Pinpoint the cell where the given text exists, returning its (x, y) midpoint coordinate. 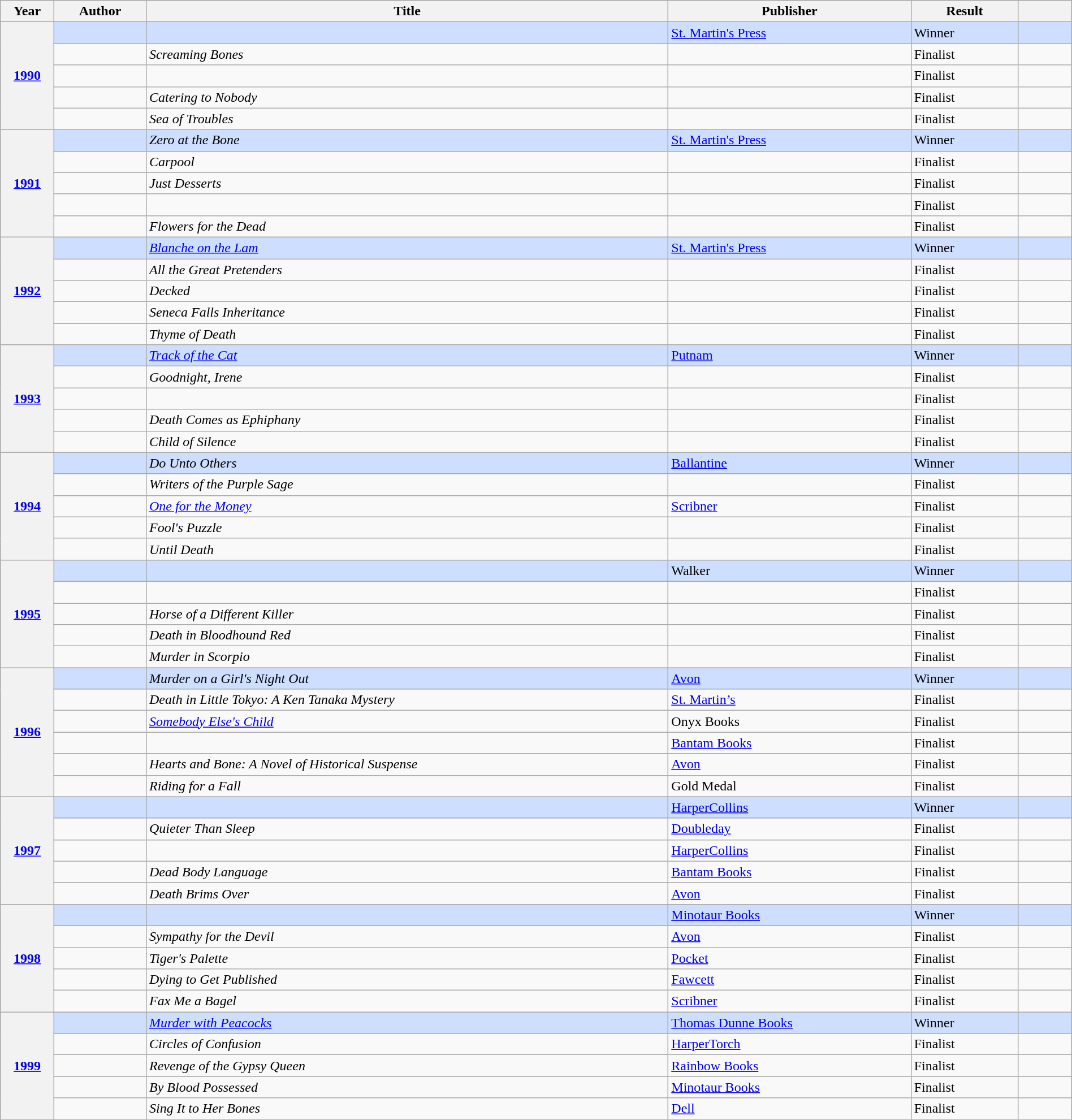
Murder on a Girl's Night Out (407, 678)
Riding for a Fall (407, 786)
Fool's Puzzle (407, 527)
Pocket (789, 958)
Publisher (789, 11)
Writers of the Purple Sage (407, 485)
Year (27, 11)
One for the Money (407, 506)
Murder in Scorpio (407, 657)
Death in Little Tokyo: A Ken Tanaka Mystery (407, 700)
Hearts and Bone: A Novel of Historical Suspense (407, 764)
Zero at the Bone (407, 140)
Just Desserts (407, 183)
Rainbow Books (789, 1066)
Tiger's Palette (407, 958)
Catering to Nobody (407, 97)
Until Death (407, 549)
Circles of Confusion (407, 1044)
Child of Silence (407, 442)
Sea of Troubles (407, 119)
Flowers for the Dead (407, 226)
1991 (27, 183)
Death Brims Over (407, 893)
By Blood Possessed (407, 1087)
Track of the Cat (407, 356)
Putnam (789, 356)
Horse of a Different Killer (407, 613)
Dell (789, 1109)
Decked (407, 291)
Result (965, 11)
Fawcett (789, 980)
Carpool (407, 162)
Quieter Than Sleep (407, 829)
Thomas Dunne Books (789, 1023)
1995 (27, 613)
1990 (27, 76)
Title (407, 11)
Gold Medal (789, 786)
Screaming Bones (407, 54)
Death in Bloodhound Red (407, 635)
Do Unto Others (407, 463)
Dead Body Language (407, 872)
1993 (27, 399)
Sing It to Her Bones (407, 1109)
Revenge of the Gypsy Queen (407, 1066)
Walker (789, 570)
1997 (27, 850)
Thyme of Death (407, 334)
1992 (27, 291)
Dying to Get Published (407, 980)
Onyx Books (789, 721)
Goodnight, Irene (407, 377)
Somebody Else's Child (407, 721)
Seneca Falls Inheritance (407, 313)
All the Great Pretenders (407, 270)
Fax Me a Bagel (407, 1001)
1999 (27, 1066)
Author (100, 11)
St. Martin’s (789, 700)
Blanche on the Lam (407, 248)
Doubleday (789, 829)
1996 (27, 732)
HarperTorch (789, 1044)
Sympathy for the Devil (407, 936)
1994 (27, 506)
Ballantine (789, 463)
1998 (27, 958)
Murder with Peacocks (407, 1023)
Death Comes as Ephiphany (407, 420)
